Detect which cell encompasses the target text, then output its (X, Y) center coordinate. 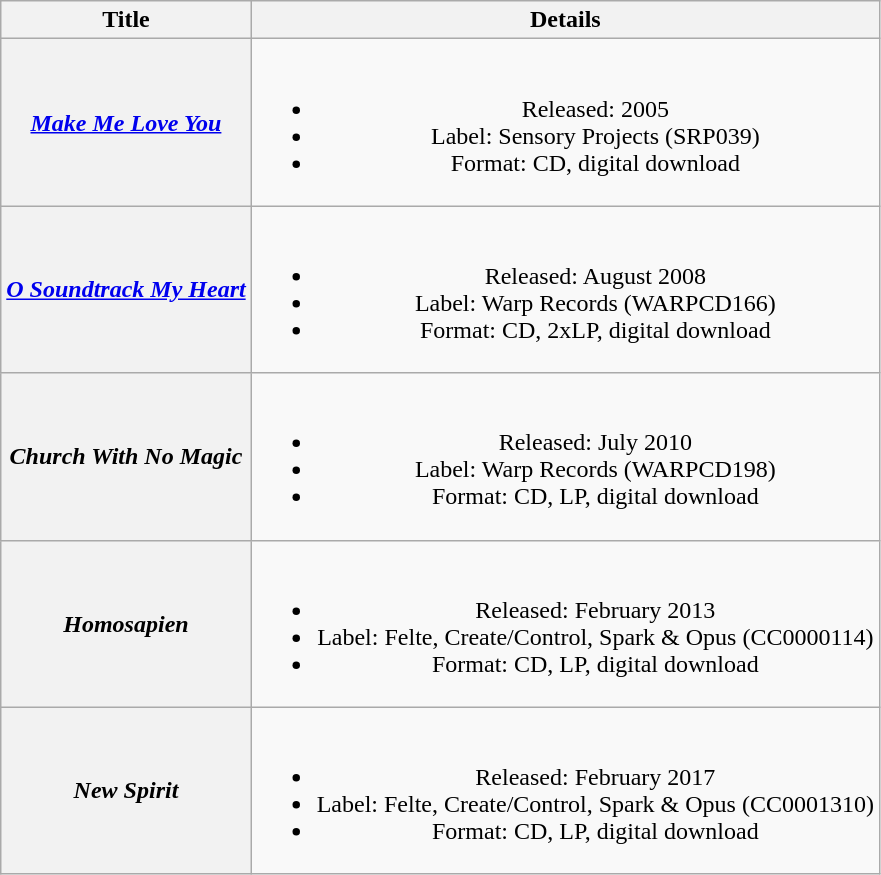
New Spirit (126, 790)
Details (565, 20)
Released: July 2010Label: Warp Records (WARPCD198)Format: CD, LP, digital download (565, 456)
Released: February 2017Label: Felte, Create/Control, Spark & Opus (CC0001310)Format: CD, LP, digital download (565, 790)
Make Me Love You (126, 122)
Church With No Magic (126, 456)
O Soundtrack My Heart (126, 290)
Title (126, 20)
Homosapien (126, 624)
Released: 2005Label: Sensory Projects (SRP039)Format: CD, digital download (565, 122)
Released: February 2013Label: Felte, Create/Control, Spark & Opus (CC0000114)Format: CD, LP, digital download (565, 624)
Released: August 2008Label: Warp Records (WARPCD166)Format: CD, 2xLP, digital download (565, 290)
